Locate the cell with the specified text and output its [x, y] center coordinate. 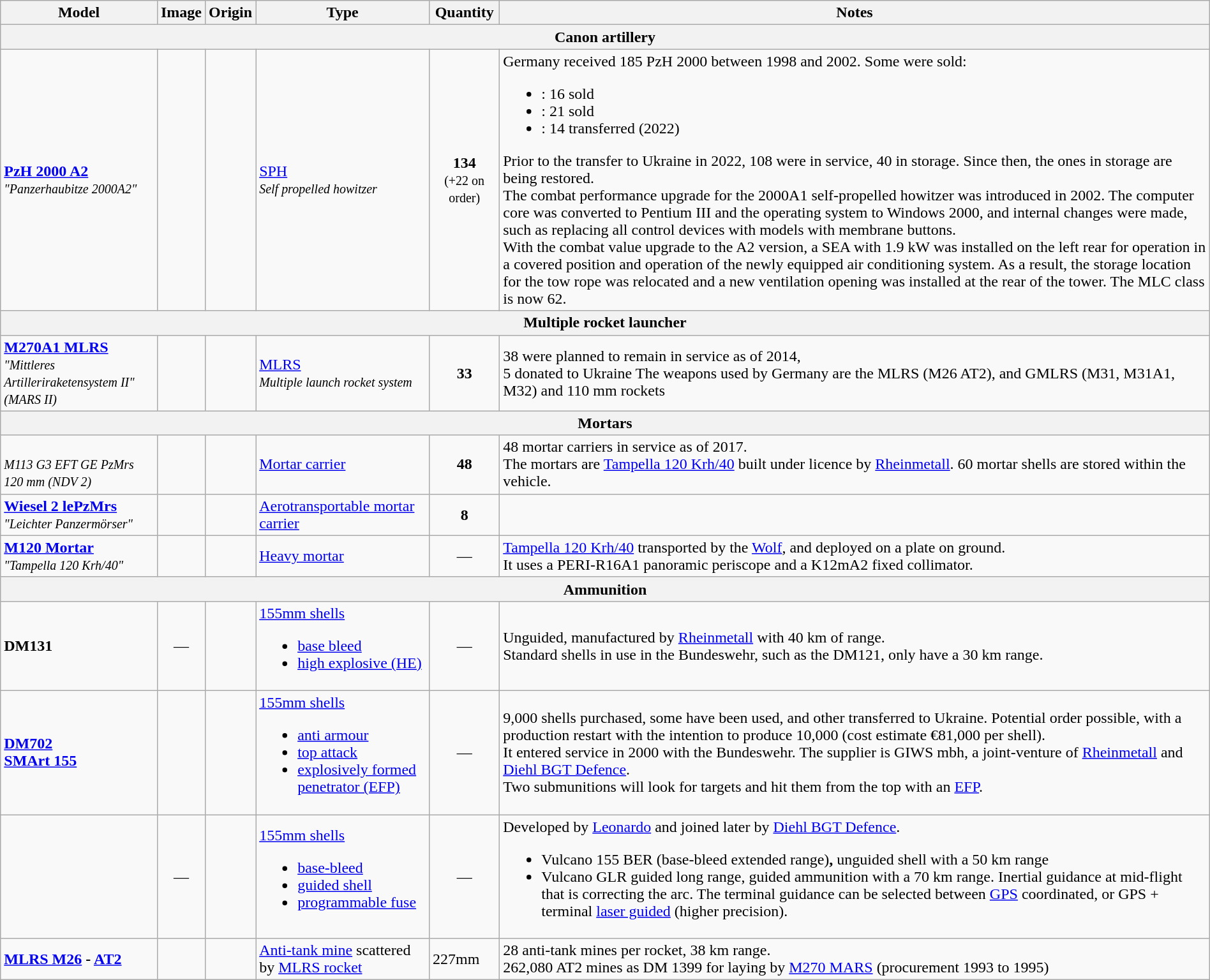
MLRS M26 - AT2 [79, 960]
134(+22 on order) [465, 180]
Multiple rocket launcher [605, 323]
Type [343, 13]
M120 Mortar"Tampella 120 Krh/40" [79, 556]
155mm shellsbase-bleedguided shellprogrammable fuse [343, 876]
Anti-tank mine scattered by MLRS rocket [343, 960]
Wiesel 2 lePzMrs"Leichter Panzermörser" [79, 514]
Image [181, 13]
Canon artillery [605, 37]
Notes [855, 13]
Mortar carrier [343, 464]
Unguided, manufactured by Rheinmetall with 40 km of range.Standard shells in use in the Bundeswehr, such as the DM121, only have a 30 km range. [855, 646]
Heavy mortar [343, 556]
PzH 2000 A2"Panzerhaubitze 2000A2" [79, 180]
227mm [465, 960]
M270A1 MLRS"Mittleres Artilleriraketensystem II" (MARS II) [79, 373]
Ammunition [605, 589]
DM702SMArt 155 [79, 752]
DM131 [79, 646]
Aerotransportable mortar carrier [343, 514]
8 [465, 514]
155mm shellsanti armourtop attackexplosively formed penetrator (EFP) [343, 752]
Origin [231, 13]
Mortars [605, 423]
Quantity [465, 13]
33 [465, 373]
MLRSMultiple launch rocket system [343, 373]
SPHSelf propelled howitzer [343, 180]
Model [79, 13]
48 [465, 464]
155mm shellsbase bleedhigh explosive (HE) [343, 646]
M113 G3 EFT GE PzMrs 120 mm (NDV 2) [79, 464]
28 anti-tank mines per rocket, 38 km range.262,080 AT2 mines as DM 1399 for laying by M270 MARS (procurement 1993 to 1995) [855, 960]
